Scan for the cell matching the given text and deliver its (X, Y) coordinate at center. 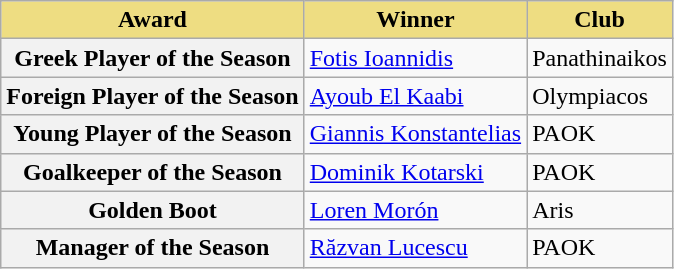
Young Player of the Season (152, 134)
Club (600, 20)
Dominik Kotarski (415, 172)
Foreign Player of the Season (152, 96)
Award (152, 20)
Fotis Ioannidis (415, 58)
Manager of the Season (152, 248)
Olympiacos (600, 96)
Winner (415, 20)
Giannis Konstantelias (415, 134)
Goalkeeper of the Season (152, 172)
Ayoub El Kaabi (415, 96)
Răzvan Lucescu (415, 248)
Aris (600, 210)
Loren Morón (415, 210)
Panathinaikos (600, 58)
Golden Boot (152, 210)
Greek Player of the Season (152, 58)
